For the text-containing cell, return its midpoint in [X, Y] coordinate format. 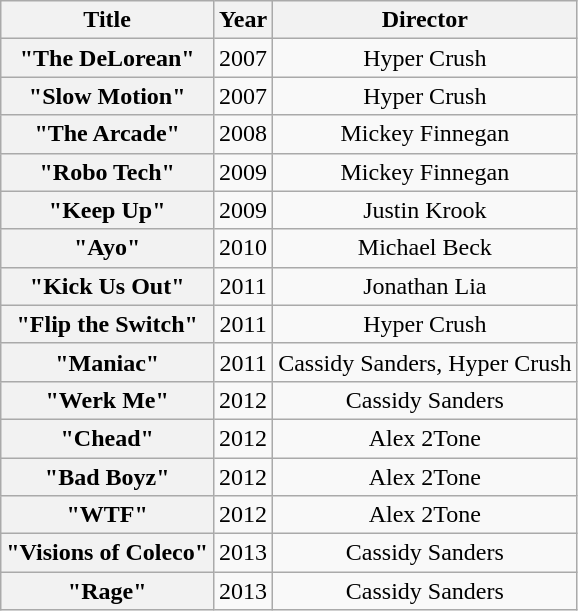
Year [244, 20]
Title [108, 20]
Director [425, 20]
"Flip the Switch" [108, 324]
"Werk Me" [108, 400]
"Ayo" [108, 248]
2008 [244, 134]
Jonathan Lia [425, 286]
"Robo Tech" [108, 172]
"Visions of Coleco" [108, 553]
"Maniac" [108, 362]
"WTF" [108, 515]
"The DeLorean" [108, 58]
Cassidy Sanders, Hyper Crush [425, 362]
"Rage" [108, 591]
"Kick Us Out" [108, 286]
"Keep Up" [108, 210]
Justin Krook [425, 210]
Michael Beck [425, 248]
2010 [244, 248]
"The Arcade" [108, 134]
"Slow Motion" [108, 96]
"Bad Boyz" [108, 477]
"Chead" [108, 438]
